Find where the given text appears and provide that cell's center as (X, Y) coordinate. 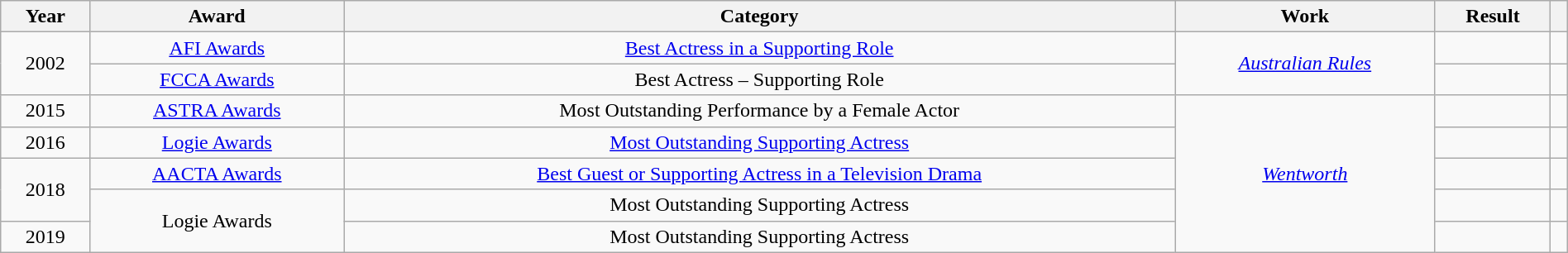
Most Outstanding Performance by a Female Actor (759, 111)
Best Guest or Supporting Actress in a Television Drama (759, 174)
2016 (45, 142)
Australian Rules (1305, 64)
ASTRA Awards (217, 111)
2019 (45, 236)
Result (1493, 17)
FCCA Awards (217, 79)
Work (1305, 17)
2015 (45, 111)
2002 (45, 64)
Award (217, 17)
2018 (45, 189)
Category (759, 17)
Wentworth (1305, 174)
AACTA Awards (217, 174)
Best Actress in a Supporting Role (759, 48)
Best Actress – Supporting Role (759, 79)
AFI Awards (217, 48)
Year (45, 17)
